Capture the cell that displays the provided text and extract its [x, y] central coordinate. 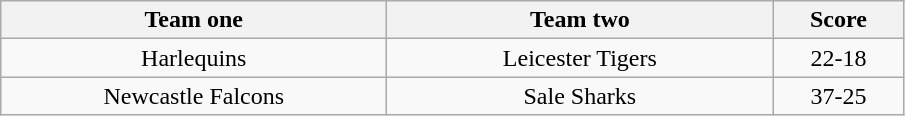
22-18 [838, 58]
37-25 [838, 96]
Team one [194, 20]
Score [838, 20]
Leicester Tigers [580, 58]
Harlequins [194, 58]
Sale Sharks [580, 96]
Newcastle Falcons [194, 96]
Team two [580, 20]
